Capture the cell that displays the provided text and extract its [X, Y] central coordinate. 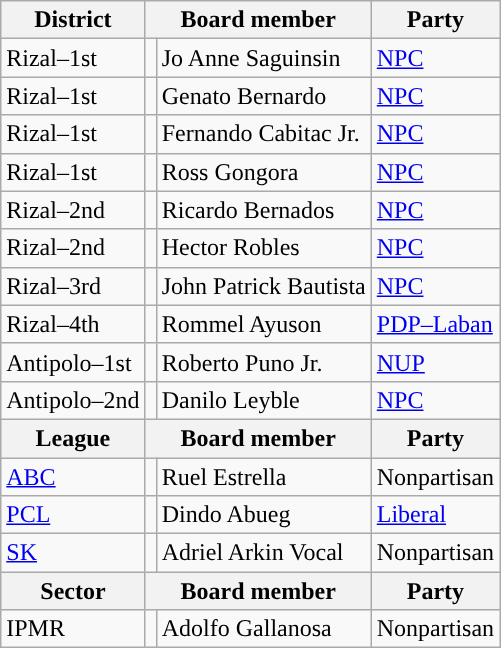
Ricardo Bernados [264, 210]
Antipolo–2nd [73, 400]
Fernando Cabitac Jr. [264, 134]
Adriel Arkin Vocal [264, 553]
Roberto Puno Jr. [264, 362]
ABC [73, 477]
John Patrick Bautista [264, 286]
Rommel Ayuson [264, 324]
Antipolo–1st [73, 362]
Hector Robles [264, 248]
Ruel Estrella [264, 477]
Dindo Abueg [264, 515]
Liberal [435, 515]
Danilo Leyble [264, 400]
Ross Gongora [264, 172]
Rizal–3rd [73, 286]
Genato Bernardo [264, 96]
Sector [73, 591]
PCL [73, 515]
Adolfo Gallanosa [264, 629]
SK [73, 553]
Jo Anne Saguinsin [264, 58]
IPMR [73, 629]
PDP–Laban [435, 324]
League [73, 438]
District [73, 20]
NUP [435, 362]
Rizal–4th [73, 324]
